Pinpoint the cell where the given text exists, returning its (X, Y) midpoint coordinate. 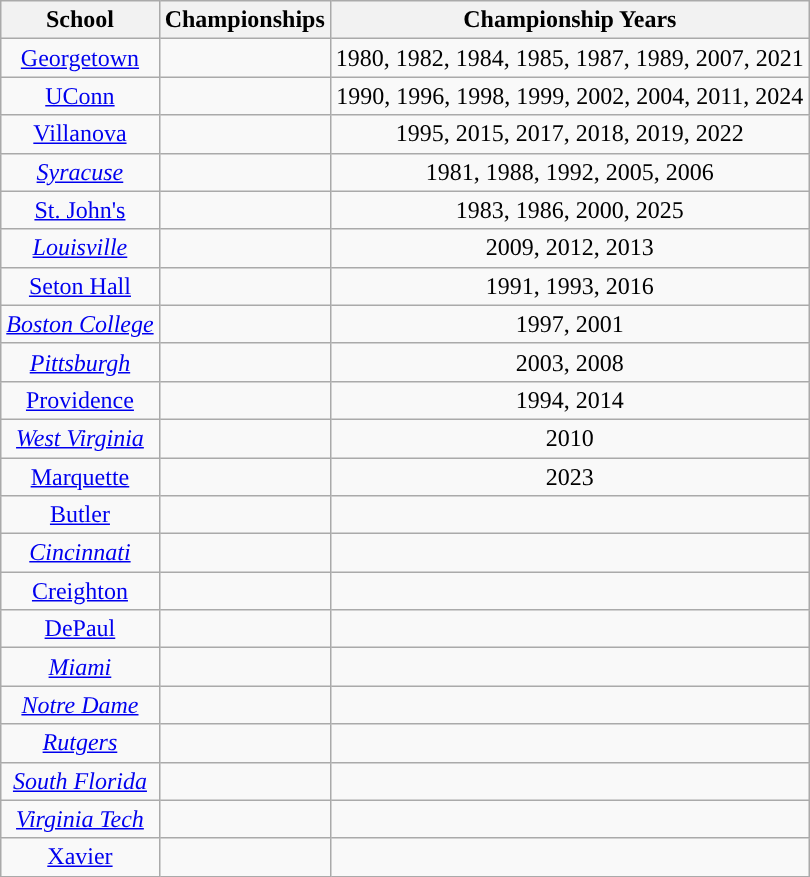
1991, 1993, 2016 (570, 286)
Championships (244, 20)
Notre Dame (80, 705)
Xavier (80, 857)
Miami (80, 667)
2023 (570, 477)
1983, 1986, 2000, 2025 (570, 210)
Louisville (80, 248)
Georgetown (80, 58)
UConn (80, 96)
Virginia Tech (80, 819)
St. John's (80, 210)
DePaul (80, 629)
1990, 1996, 1998, 1999, 2002, 2004, 2011, 2024 (570, 96)
School (80, 20)
1994, 2014 (570, 400)
Boston College (80, 324)
2010 (570, 438)
South Florida (80, 781)
Seton Hall (80, 286)
Butler (80, 515)
West Virginia (80, 438)
Creighton (80, 591)
Syracuse (80, 172)
Providence (80, 400)
1981, 1988, 1992, 2005, 2006 (570, 172)
2009, 2012, 2013 (570, 248)
1995, 2015, 2017, 2018, 2019, 2022 (570, 134)
1980, 1982, 1984, 1985, 1987, 1989, 2007, 2021 (570, 58)
Cincinnati (80, 553)
2003, 2008 (570, 362)
Championship Years (570, 20)
Pittsburgh (80, 362)
1997, 2001 (570, 324)
Marquette (80, 477)
Villanova (80, 134)
Rutgers (80, 743)
